Detect which cell encompasses the target text, then output its (X, Y) center coordinate. 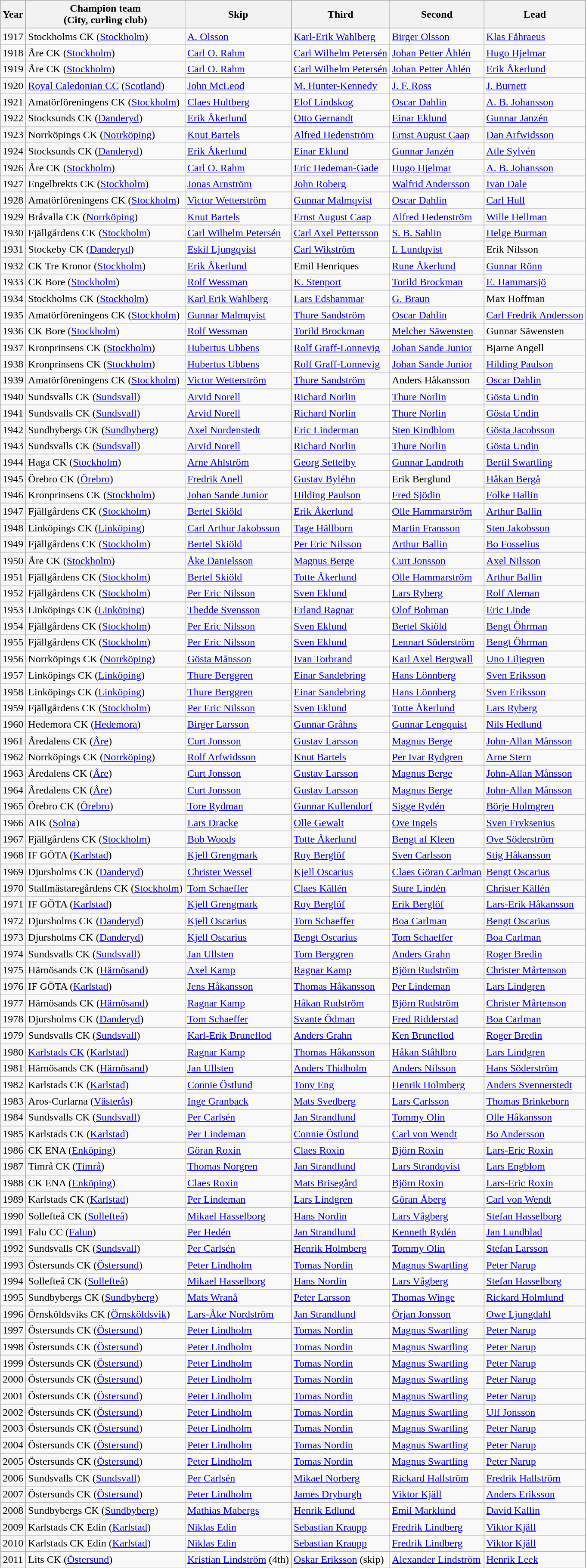
1977 (13, 1003)
1942 (13, 429)
1984 (13, 1117)
1929 (13, 216)
Anders Eriksson (535, 1494)
1954 (13, 626)
Anders Thidholm (341, 1068)
Georg Settelby (341, 462)
1955 (13, 642)
1974 (13, 954)
G. Braun (437, 299)
Erik Berglund (437, 479)
1966 (13, 823)
1945 (13, 479)
Lars-Åke Nordström (238, 1314)
1982 (13, 1085)
Bo Andersson (535, 1134)
1934 (13, 299)
1924 (13, 151)
1991 (13, 1232)
1928 (13, 200)
AIK (Solna) (105, 823)
Axel Nilsson (535, 561)
1969 (13, 872)
Anders Svennerstedt (535, 1085)
2007 (13, 1494)
Ulf Jonsson (535, 1412)
1946 (13, 495)
Henrik Edlund (341, 1510)
Carl Hull (535, 200)
1995 (13, 1298)
Örjan Jonsson (437, 1314)
1960 (13, 724)
Börje Holmgren (535, 806)
Third (341, 15)
Erik Nilsson (535, 250)
1972 (13, 921)
Elof Lindskog (341, 102)
Gösta Månsson (238, 659)
Mats Wranå (238, 1298)
Gunnar Gråhns (341, 724)
Falu CC (Falun) (105, 1232)
Alexander Lindström (437, 1560)
Birger Larsson (238, 724)
Bertil Swartling (535, 462)
Bråvalla CK (Norrköping) (105, 216)
Stallmästaregårdens CK (Stockholm) (105, 888)
Eskil Ljungqvist (238, 250)
1941 (13, 413)
Rickard Hallström (437, 1478)
Bo Fosselius (535, 544)
Martin Fransson (437, 528)
1944 (13, 462)
Arne Ahlström (238, 462)
Max Hoffman (535, 299)
Sten Kindblom (437, 429)
1976 (13, 986)
Stockeby CK (Danderyd) (105, 250)
Claes Göran Carlman (437, 872)
1943 (13, 446)
Hans Söderström (535, 1068)
Year (13, 15)
1948 (13, 528)
1938 (13, 364)
Olle Håkansson (535, 1117)
Erik Berglöf (437, 904)
Thomas Brinkeborn (535, 1101)
1981 (13, 1068)
Lennart Söderström (437, 642)
Emil Henriques (341, 266)
Svante Ödman (341, 1019)
Lars-Erik Håkansson (535, 904)
Håkan Ståhlbro (437, 1052)
Engelbrekts CK (Stockholm) (105, 184)
Karl Axel Bergwall (437, 659)
Erland Ragnar (341, 610)
1990 (13, 1216)
1920 (13, 86)
Lars Dracke (238, 823)
Second (437, 15)
2010 (13, 1543)
Rolf Aleman (535, 593)
Oskar Eriksson (skip) (341, 1560)
CK Tre Kronor (Stockholm) (105, 266)
Carl Axel Pettersson (341, 233)
1961 (13, 741)
1950 (13, 561)
2002 (13, 1412)
2009 (13, 1527)
Haga CK (Stockholm) (105, 462)
Stefan Larsson (535, 1248)
Emil Marklund (437, 1510)
Birger Olsson (437, 37)
Mats Svedberg (341, 1101)
Håkan Bergå (535, 479)
Peter Larsson (341, 1298)
Lars Carlsson (437, 1101)
K. Stenport (341, 282)
1992 (13, 1248)
Jonas Arnström (238, 184)
Carl Wikström (341, 250)
Anders Nilsson (437, 1068)
Champion team(City, curling club) (105, 15)
Ove Ingels (437, 823)
Carl Fredrik Andersson (535, 315)
Lead (535, 15)
Carl Arthur Jakobsson (238, 528)
2004 (13, 1445)
1983 (13, 1101)
Ove Söderström (535, 839)
John McLeod (238, 86)
Fredrik Anell (238, 479)
Helge Burman (535, 233)
Arne Stern (535, 757)
Karl-Erik Bruneflod (238, 1036)
Örnsköldsviks CK (Örnsköldsvik) (105, 1314)
1967 (13, 839)
Ivan Dale (535, 184)
2001 (13, 1396)
Lars Engblom (535, 1167)
Hedemora CK (Hedemora) (105, 724)
Stig Håkansson (535, 855)
Axel Nordenstedt (238, 429)
1988 (13, 1183)
1931 (13, 250)
Tony Eng (341, 1085)
1986 (13, 1150)
Göran Åberg (437, 1199)
1979 (13, 1036)
Fred Sjödin (437, 495)
1947 (13, 512)
Axel Kamp (238, 970)
Gunnar Rönn (535, 266)
Karl Erik Wahlberg (238, 299)
I. Lundqvist (437, 250)
1930 (13, 233)
James Dryburgh (341, 1494)
Klas Fåhraeus (535, 37)
2003 (13, 1429)
1965 (13, 806)
Tore Rydman (238, 806)
Thedde Svensson (238, 610)
1999 (13, 1363)
1987 (13, 1167)
Gunnar Kullendorf (341, 806)
1923 (13, 135)
Lars Strandqvist (437, 1167)
1957 (13, 675)
Owe Ljungdahl (535, 1314)
Mats Brisegård (341, 1183)
Gunnar Säwensten (535, 331)
1959 (13, 708)
1970 (13, 888)
1978 (13, 1019)
Mathias Mabergs (238, 1510)
Nils Hedlund (535, 724)
Gustav Byléhn (341, 479)
1997 (13, 1330)
1973 (13, 937)
Kenneth Rydén (437, 1232)
2005 (13, 1461)
1937 (13, 348)
Melcher Säwensten (437, 331)
1975 (13, 970)
Aros-Curlarna (Västerås) (105, 1101)
Lars Edshammar (341, 299)
Thomas Norgren (238, 1167)
Otto Gernandt (341, 118)
Rune Åkerlund (437, 266)
Jan Lundblad (535, 1232)
Henrik Leek (535, 1560)
J. F. Ross (437, 86)
Fredrik Hallström (535, 1478)
Claes Hultberg (238, 102)
Tage Hällborn (341, 528)
Eric Linde (535, 610)
Gunnar Lengquist (437, 724)
1980 (13, 1052)
1989 (13, 1199)
Skip (238, 15)
Gunnar Landroth (437, 462)
1936 (13, 331)
Eric Hedeman-Gade (341, 167)
2000 (13, 1380)
Sven Carlsson (437, 855)
Atle Sylvén (535, 151)
1919 (13, 69)
1968 (13, 855)
1932 (13, 266)
Per Hedén (238, 1232)
Sture Lindén (437, 888)
Håkan Rudström (341, 1003)
1985 (13, 1134)
1993 (13, 1265)
1996 (13, 1314)
Walfrid Andersson (437, 184)
Tom Berggren (341, 954)
Wille Hellman (535, 216)
2008 (13, 1510)
Sven Fryksenius (535, 823)
Eric Linderman (341, 429)
Christer Wessel (238, 872)
A. Olsson (238, 37)
Dan Arfwidsson (535, 135)
Olof Bohman (437, 610)
1962 (13, 757)
Folke Hallin (535, 495)
1940 (13, 397)
Rolf Arfwidsson (238, 757)
2006 (13, 1478)
1963 (13, 774)
1921 (13, 102)
Bjarne Angell (535, 348)
2011 (13, 1560)
Per Ivar Rydgren (437, 757)
1953 (13, 610)
Sigge Rydén (437, 806)
Royal Caledonian CC (Scotland) (105, 86)
Inge Granback (238, 1101)
1994 (13, 1281)
Kristian Lindström (4th) (238, 1560)
Åke Danielsson (238, 561)
Christer Källén (535, 888)
Karl-Erik Wahlberg (341, 37)
E. Hammarsjö (535, 282)
Lits CK (Östersund) (105, 1560)
Mikael Norberg (341, 1478)
J. Burnett (535, 86)
Ivan Torbrand (341, 659)
Sten Jakobsson (535, 528)
John Roberg (341, 184)
1951 (13, 577)
1922 (13, 118)
Timrå CK (Timrå) (105, 1167)
Rickard Holmlund (535, 1298)
David Kallin (535, 1510)
1952 (13, 593)
Claes Källén (341, 888)
Fred Ridderstad (437, 1019)
Bengt af Kleen (437, 839)
1918 (13, 53)
Göran Roxin (238, 1150)
M. Hunter-Kennedy (341, 86)
Gösta Jacobsson (535, 429)
Uno Liljegren (535, 659)
Olle Gewalt (341, 823)
1998 (13, 1347)
Ken Bruneflod (437, 1036)
Thomas Winge (437, 1298)
1939 (13, 380)
1971 (13, 904)
1933 (13, 282)
1926 (13, 167)
1949 (13, 544)
Jens Håkansson (238, 986)
1935 (13, 315)
Anders Håkansson (437, 380)
Bob Woods (238, 839)
1956 (13, 659)
1964 (13, 790)
1917 (13, 37)
1927 (13, 184)
1958 (13, 691)
S. B. Sahlin (437, 233)
